Return [x, y] of the center of cell containing provided text 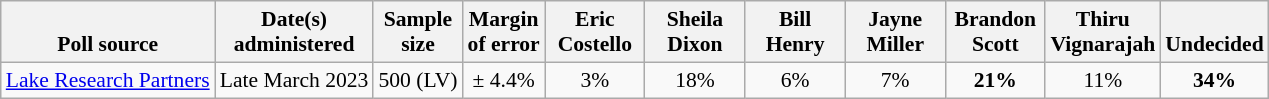
BillHenry [795, 32]
± 4.4% [504, 80]
7% [895, 80]
BrandonScott [995, 32]
ThiruVignarajah [1102, 32]
3% [595, 80]
Date(s)administered [294, 32]
34% [1214, 80]
21% [995, 80]
18% [695, 80]
11% [1102, 80]
6% [795, 80]
Samplesize [418, 32]
EricCostello [595, 32]
Lake Research Partners [108, 80]
Poll source [108, 32]
Marginof error [504, 32]
JayneMiller [895, 32]
Late March 2023 [294, 80]
500 (LV) [418, 80]
SheilaDixon [695, 32]
Undecided [1214, 32]
